Scan for the cell matching the given text and deliver its (X, Y) coordinate at center. 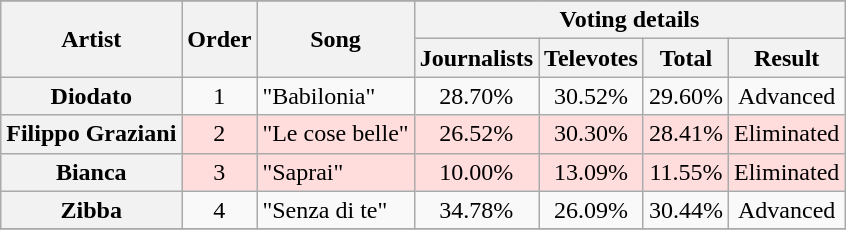
"Saprai" (336, 172)
"Senza di te" (336, 210)
28.70% (476, 96)
28.41% (686, 134)
Total (686, 58)
Diodato (92, 96)
30.44% (686, 210)
Artist (92, 39)
26.52% (476, 134)
29.60% (686, 96)
Televotes (592, 58)
11.55% (686, 172)
4 (220, 210)
13.09% (592, 172)
30.52% (592, 96)
30.30% (592, 134)
Result (786, 58)
"Le cose belle" (336, 134)
34.78% (476, 210)
Song (336, 39)
Zibba (92, 210)
Journalists (476, 58)
Filippo Graziani (92, 134)
26.09% (592, 210)
Bianca (92, 172)
3 (220, 172)
2 (220, 134)
1 (220, 96)
Voting details (630, 20)
"Babilonia" (336, 96)
10.00% (476, 172)
Order (220, 39)
